Find where the given text appears and provide that cell's center as (X, Y) coordinate. 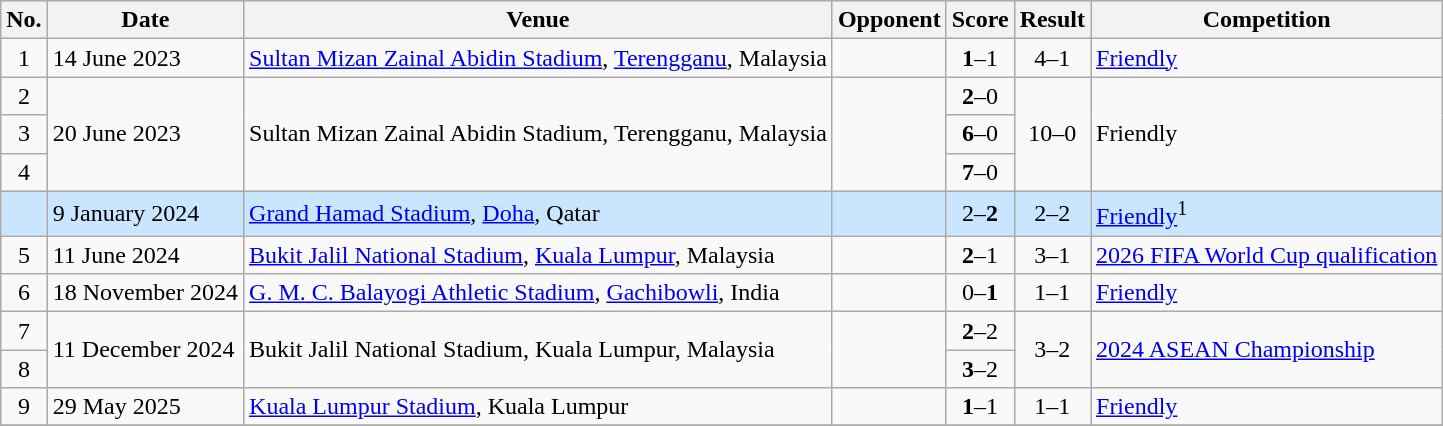
4 (24, 172)
14 June 2023 (145, 58)
4–1 (1052, 58)
1 (24, 58)
11 June 2024 (145, 255)
Score (980, 20)
29 May 2025 (145, 407)
3–1 (1052, 255)
Result (1052, 20)
Kuala Lumpur Stadium, Kuala Lumpur (538, 407)
2026 FIFA World Cup qualification (1266, 255)
2024 ASEAN Championship (1266, 350)
3 (24, 134)
7–0 (980, 172)
20 June 2023 (145, 134)
10–0 (1052, 134)
Date (145, 20)
Opponent (889, 20)
11 December 2024 (145, 350)
No. (24, 20)
7 (24, 331)
6 (24, 293)
6–0 (980, 134)
8 (24, 369)
Venue (538, 20)
2–1 (980, 255)
Grand Hamad Stadium, Doha, Qatar (538, 214)
Friendly1 (1266, 214)
9 (24, 407)
2 (24, 96)
0–1 (980, 293)
Competition (1266, 20)
9 January 2024 (145, 214)
G. M. C. Balayogi Athletic Stadium, Gachibowli, India (538, 293)
2–0 (980, 96)
5 (24, 255)
18 November 2024 (145, 293)
